Return the [X, Y] coordinate for the center point of the cell that contains the specified text.  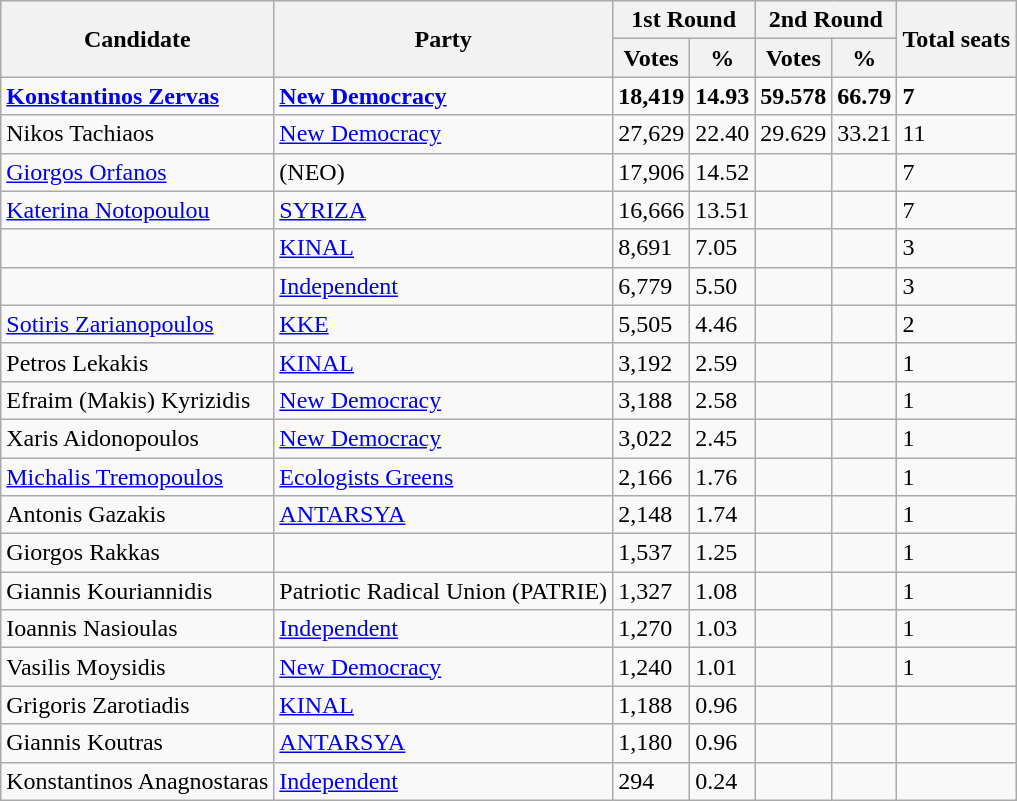
1,327 [652, 591]
Antonis Gazakis [138, 515]
1.76 [722, 477]
1.03 [722, 629]
27,629 [652, 134]
66.79 [864, 96]
Giannis Koutras [138, 743]
1,188 [652, 705]
2nd Round [826, 20]
5,505 [652, 324]
6,779 [652, 286]
22.40 [722, 134]
33.21 [864, 134]
8,691 [652, 248]
Ecologists Greens [444, 477]
Party [444, 39]
Grigoris Zarotiadis [138, 705]
Patriotic Radical Union (PATRIE) [444, 591]
Giannis Kouriannidis [138, 591]
Efraim (Makis) Kyrizidis [138, 400]
Xaris Aidonopoulos [138, 438]
Petros Lekakis [138, 362]
17,906 [652, 172]
7.05 [722, 248]
1.01 [722, 667]
1,537 [652, 553]
2.59 [722, 362]
16,666 [652, 210]
3,188 [652, 400]
1st Round [684, 20]
1.74 [722, 515]
2,166 [652, 477]
Konstantinos Anagnostaras [138, 781]
Katerina Notopoulou [138, 210]
KKE [444, 324]
(NEO) [444, 172]
Giorgos Orfanos [138, 172]
29.629 [794, 134]
Michalis Tremopoulos [138, 477]
1,270 [652, 629]
3,022 [652, 438]
14.52 [722, 172]
Nikos Tachiaos [138, 134]
5.50 [722, 286]
294 [652, 781]
13.51 [722, 210]
Sotiris Zarianopoulos [138, 324]
2,148 [652, 515]
0.24 [722, 781]
59.578 [794, 96]
2.58 [722, 400]
4.46 [722, 324]
2.45 [722, 438]
11 [956, 134]
SYRIZA [444, 210]
1,180 [652, 743]
Ioannis Nasioulas [138, 629]
Konstantinos Zervas [138, 96]
Candidate [138, 39]
Vasilis Moysidis [138, 667]
Giorgos Rakkas [138, 553]
18,419 [652, 96]
1.25 [722, 553]
3,192 [652, 362]
2 [956, 324]
1.08 [722, 591]
Total seats [956, 39]
1,240 [652, 667]
14.93 [722, 96]
